Locate the cell with the specified text and output its [X, Y] center coordinate. 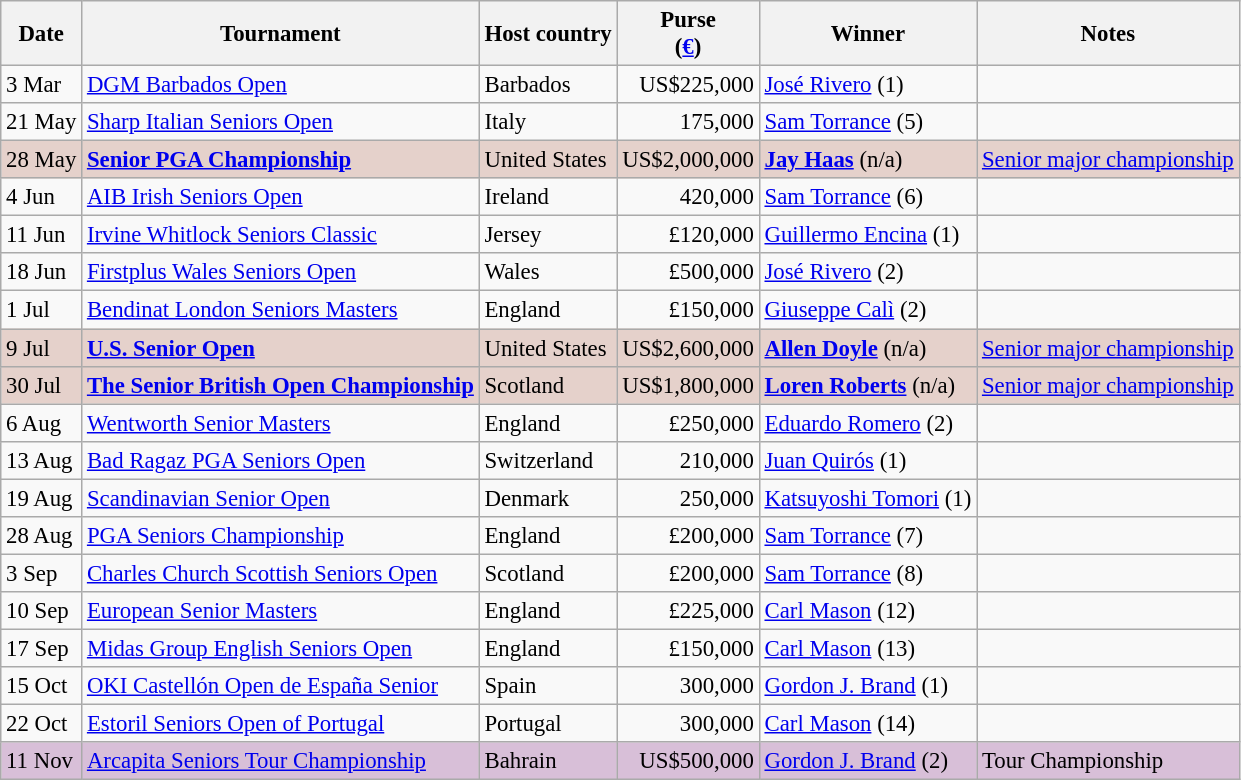
European Senior Masters [281, 611]
Senior PGA Championship [281, 160]
Charles Church Scottish Seniors Open [281, 573]
£250,000 [688, 423]
Purse(€) [688, 34]
13 Aug [42, 460]
US$500,000 [688, 761]
£225,000 [688, 611]
US$1,800,000 [688, 385]
Switzerland [548, 460]
PGA Seniors Championship [281, 536]
Sam Torrance (5) [868, 122]
Italy [548, 122]
17 Sep [42, 648]
Notes [1108, 34]
Jersey [548, 235]
Date [42, 34]
Ireland [548, 197]
11 Jun [42, 235]
U.S. Senior Open [281, 348]
Winner [868, 34]
Carl Mason (13) [868, 648]
15 Oct [42, 686]
Giuseppe Calì (2) [868, 310]
30 Jul [42, 385]
Portugal [548, 724]
28 Aug [42, 536]
Eduardo Romero (2) [868, 423]
£120,000 [688, 235]
Loren Roberts (n/a) [868, 385]
Host country [548, 34]
18 Jun [42, 273]
Estoril Seniors Open of Portugal [281, 724]
Carl Mason (12) [868, 611]
Jay Haas (n/a) [868, 160]
Firstplus Wales Seniors Open [281, 273]
DGM Barbados Open [281, 85]
AIB Irish Seniors Open [281, 197]
6 Aug [42, 423]
Wentworth Senior Masters [281, 423]
Sam Torrance (7) [868, 536]
175,000 [688, 122]
Spain [548, 686]
Bahrain [548, 761]
Katsuyoshi Tomori (1) [868, 498]
Midas Group English Seniors Open [281, 648]
11 Nov [42, 761]
Gordon J. Brand (1) [868, 686]
José Rivero (2) [868, 273]
Wales [548, 273]
22 Oct [42, 724]
19 Aug [42, 498]
Arcapita Seniors Tour Championship [281, 761]
US$225,000 [688, 85]
9 Jul [42, 348]
Tournament [281, 34]
Bendinat London Seniors Masters [281, 310]
Tour Championship [1108, 761]
Sam Torrance (8) [868, 573]
10 Sep [42, 611]
US$2,000,000 [688, 160]
Sam Torrance (6) [868, 197]
3 Mar [42, 85]
Bad Ragaz PGA Seniors Open [281, 460]
4 Jun [42, 197]
Gordon J. Brand (2) [868, 761]
Guillermo Encina (1) [868, 235]
Denmark [548, 498]
3 Sep [42, 573]
Scandinavian Senior Open [281, 498]
1 Jul [42, 310]
£500,000 [688, 273]
21 May [42, 122]
Allen Doyle (n/a) [868, 348]
The Senior British Open Championship [281, 385]
OKI Castellón Open de España Senior [281, 686]
210,000 [688, 460]
250,000 [688, 498]
Carl Mason (14) [868, 724]
US$2,600,000 [688, 348]
Barbados [548, 85]
28 May [42, 160]
Juan Quirós (1) [868, 460]
Irvine Whitlock Seniors Classic [281, 235]
Sharp Italian Seniors Open [281, 122]
José Rivero (1) [868, 85]
420,000 [688, 197]
